Capture the cell that displays the provided text and extract its (X, Y) central coordinate. 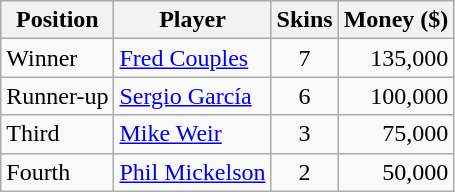
Runner-up (58, 96)
Fourth (58, 172)
50,000 (396, 172)
Winner (58, 58)
6 (304, 96)
3 (304, 134)
Fred Couples (192, 58)
Money ($) (396, 20)
Mike Weir (192, 134)
Phil Mickelson (192, 172)
75,000 (396, 134)
Skins (304, 20)
2 (304, 172)
100,000 (396, 96)
7 (304, 58)
Player (192, 20)
Third (58, 134)
135,000 (396, 58)
Position (58, 20)
Sergio García (192, 96)
